Determine the [X, Y] coordinate at the center of the cell enclosing the given text.  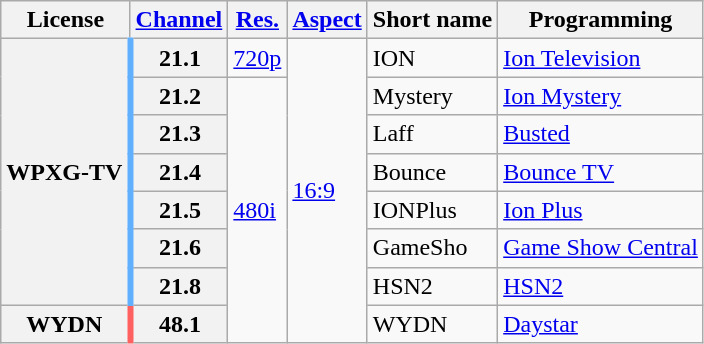
21.5 [179, 210]
21.6 [179, 248]
16:9 [327, 191]
21.1 [179, 58]
ION [432, 58]
Bounce [432, 172]
Game Show Central [601, 248]
48.1 [179, 324]
21.8 [179, 286]
Res. [258, 20]
Mystery [432, 96]
21.4 [179, 172]
Channel [179, 20]
License [66, 20]
480i [258, 210]
Aspect [327, 20]
Laff [432, 134]
Ion Plus [601, 210]
Short name [432, 20]
Programming [601, 20]
Ion Television [601, 58]
21.3 [179, 134]
IONPlus [432, 210]
Bounce TV [601, 172]
720p [258, 58]
21.2 [179, 96]
Ion Mystery [601, 96]
Daystar [601, 324]
Busted [601, 134]
GameSho [432, 248]
WPXG-TV [66, 172]
